Capture the cell that displays the provided text and extract its (x, y) central coordinate. 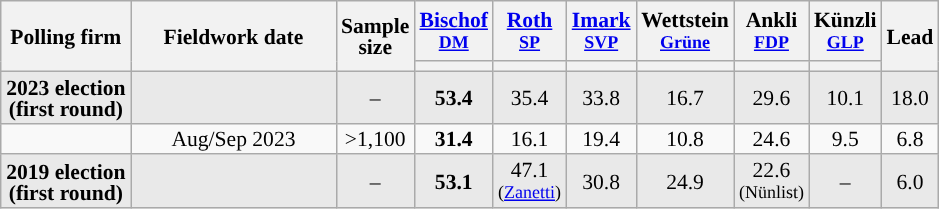
6.8 (910, 138)
10.8 (685, 138)
Fieldwork date (234, 36)
RothSP (530, 31)
53.1 (453, 182)
Aug/Sep 2023 (234, 138)
29.6 (772, 97)
24.6 (772, 138)
AnkliFDP (772, 31)
Lead (910, 36)
53.4 (453, 97)
16.7 (685, 97)
Samplesize (375, 36)
ImarkSVP (601, 31)
33.8 (601, 97)
KünzliGLP (846, 31)
47.1(Zanetti) (530, 182)
16.1 (530, 138)
10.1 (846, 97)
BischofDM (453, 31)
>1,100 (375, 138)
2023 election (first round) (66, 97)
31.4 (453, 138)
9.5 (846, 138)
30.8 (601, 182)
19.4 (601, 138)
WettsteinGrüne (685, 31)
35.4 (530, 97)
18.0 (910, 97)
24.9 (685, 182)
Polling firm (66, 36)
2019 election (first round) (66, 182)
22.6(Nünlist) (772, 182)
6.0 (910, 182)
